Determine the (x, y) coordinate at the center of the cell enclosing the given text.  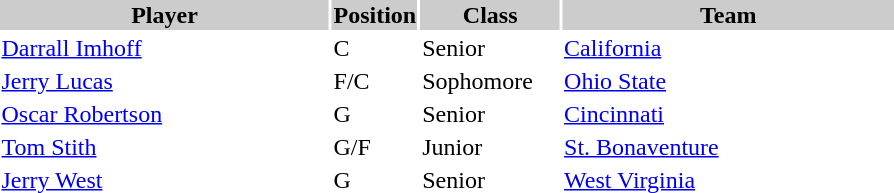
Ohio State (728, 81)
C (375, 48)
G (375, 114)
G/F (375, 147)
Team (728, 15)
Oscar Robertson (164, 114)
Junior (490, 147)
Cincinnati (728, 114)
Tom Stith (164, 147)
Darrall Imhoff (164, 48)
F/C (375, 81)
California (728, 48)
Jerry Lucas (164, 81)
Player (164, 15)
St. Bonaventure (728, 147)
Sophomore (490, 81)
Position (375, 15)
Class (490, 15)
